Return [X, Y] of the center of cell containing provided text 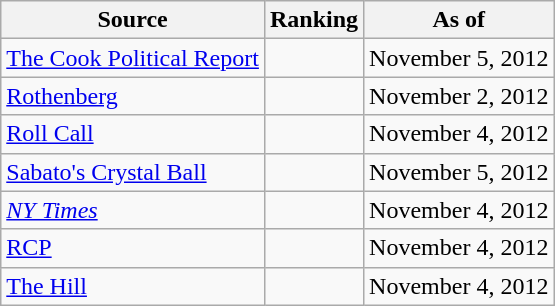
As of [459, 20]
Roll Call [133, 134]
NY Times [133, 210]
November 2, 2012 [459, 96]
Source [133, 20]
Ranking [314, 20]
Sabato's Crystal Ball [133, 172]
The Hill [133, 286]
RCP [133, 248]
Rothenberg [133, 96]
The Cook Political Report [133, 58]
